Detect which cell encompasses the target text, then output its [X, Y] center coordinate. 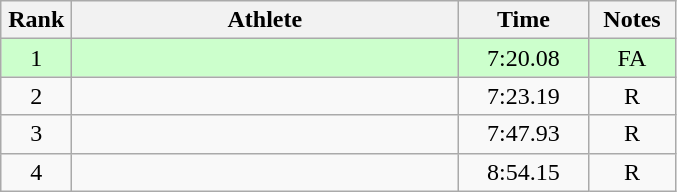
8:54.15 [524, 172]
7:20.08 [524, 58]
3 [36, 134]
FA [632, 58]
2 [36, 96]
1 [36, 58]
7:23.19 [524, 96]
Athlete [265, 20]
Time [524, 20]
Rank [36, 20]
4 [36, 172]
7:47.93 [524, 134]
Notes [632, 20]
